Return the (x, y) coordinate for the center point of the cell that contains the specified text.  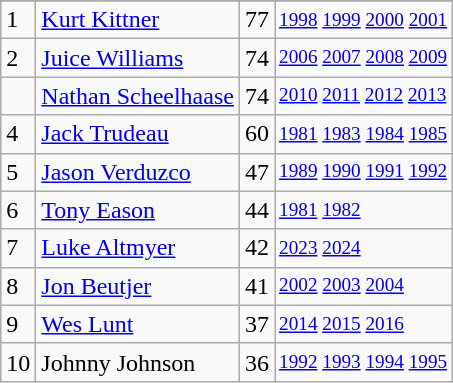
1989 1990 1991 1992 (364, 172)
1 (18, 20)
77 (256, 20)
37 (256, 324)
2006 2007 2008 2009 (364, 58)
6 (18, 210)
Jason Verduzco (138, 172)
5 (18, 172)
8 (18, 286)
2002 2003 2004 (364, 286)
Wes Lunt (138, 324)
7 (18, 248)
2010 2011 2012 2013 (364, 96)
Johnny Johnson (138, 362)
9 (18, 324)
Kurt Kittner (138, 20)
42 (256, 248)
10 (18, 362)
1981 1983 1984 1985 (364, 134)
4 (18, 134)
36 (256, 362)
1981 1982 (364, 210)
1992 1993 1994 1995 (364, 362)
Juice Williams (138, 58)
Jon Beutjer (138, 286)
47 (256, 172)
60 (256, 134)
Tony Eason (138, 210)
Luke Altmyer (138, 248)
Jack Trudeau (138, 134)
44 (256, 210)
2 (18, 58)
2023 2024 (364, 248)
2014 2015 2016 (364, 324)
Nathan Scheelhaase (138, 96)
1998 1999 2000 2001 (364, 20)
41 (256, 286)
